Output the [x, y] coordinate of the center of the cell containing the given text.  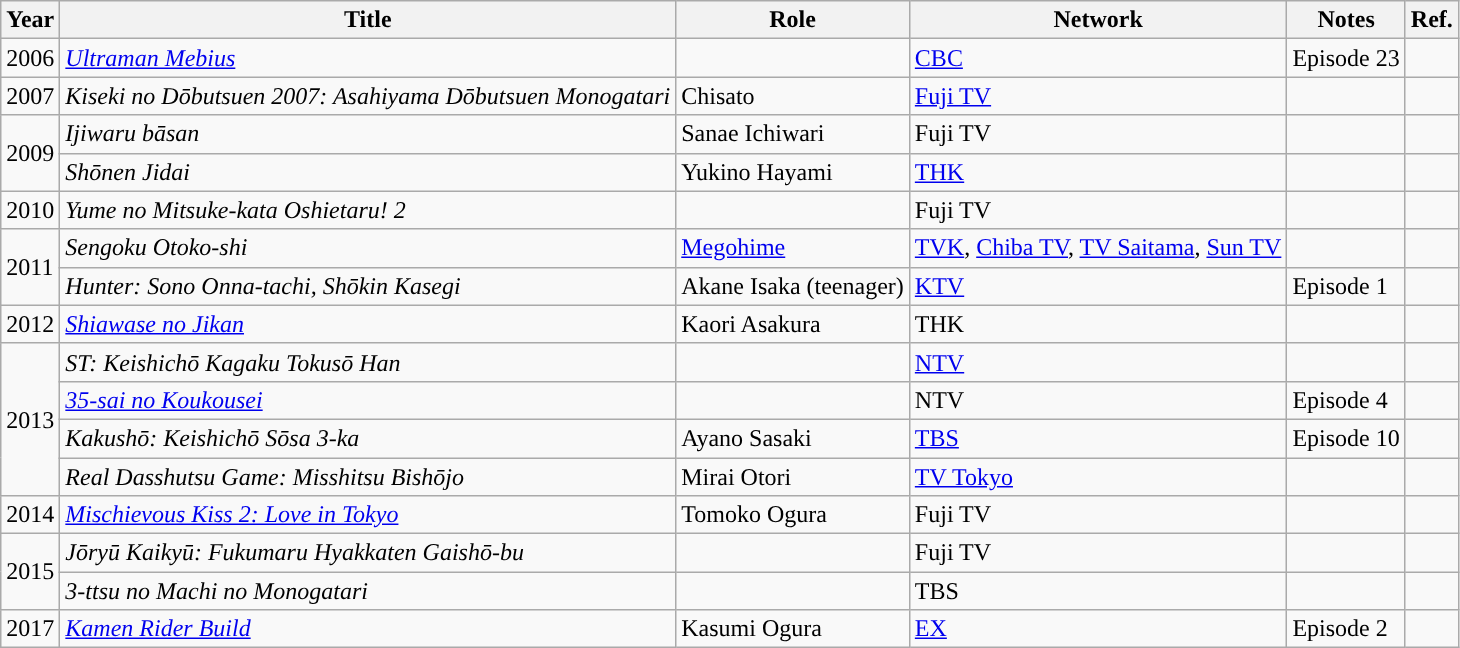
Real Dasshutsu Game: Misshitsu Bishōjo [368, 477]
Kakushō: Keishichō Sōsa 3-ka [368, 438]
Akane Isaka (teenager) [793, 286]
Mischievous Kiss 2: Love in Tokyo [368, 515]
Mirai Otori [793, 477]
2009 [30, 153]
Ref. [1432, 20]
Episode 1 [1346, 286]
TVK, Chiba TV, TV Saitama, Sun TV [1098, 248]
Kasumi Ogura [793, 629]
Title [368, 20]
Chisato [793, 96]
Ultraman Mebius [368, 58]
Shiawase no Jikan [368, 324]
Kaori Asakura [793, 324]
CBC [1098, 58]
TV Tokyo [1098, 477]
Sanae Ichiwari [793, 134]
2010 [30, 210]
2006 [30, 58]
Network [1098, 20]
Role [793, 20]
Year [30, 20]
Episode 23 [1346, 58]
35-sai no Koukousei [368, 400]
Episode 2 [1346, 629]
2007 [30, 96]
Kiseki no Dōbutsuen 2007: Asahiyama Dōbutsuen Monogatari [368, 96]
Megohime [793, 248]
Kamen Rider Build [368, 629]
KTV [1098, 286]
Tomoko Ogura [793, 515]
2013 [30, 419]
2017 [30, 629]
Yume no Mitsuke-kata Oshietaru! 2 [368, 210]
2014 [30, 515]
EX [1098, 629]
Sengoku Otoko-shi [368, 248]
2015 [30, 572]
Jōryū Kaikyū: Fukumaru Hyakkaten Gaishō-bu [368, 553]
ST: Keishichō Kagaku Tokusō Han [368, 362]
Ijiwaru bāsan [368, 134]
Shōnen Jidai [368, 172]
Yukino Hayami [793, 172]
Notes [1346, 20]
3-ttsu no Machi no Monogatari [368, 591]
Hunter: Sono Onna-tachi, Shōkin Kasegi [368, 286]
2011 [30, 267]
Episode 10 [1346, 438]
Ayano Sasaki [793, 438]
Episode 4 [1346, 400]
2012 [30, 324]
